From the cell containing the given text, extract its center point as (x, y) coordinate. 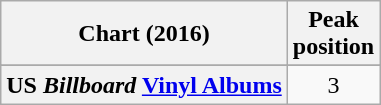
US Billboard Vinyl Albums (144, 85)
Peak position (333, 34)
3 (333, 85)
Chart (2016) (144, 34)
